Search for the cell housing the specified text and yield its [x, y] center coordinate. 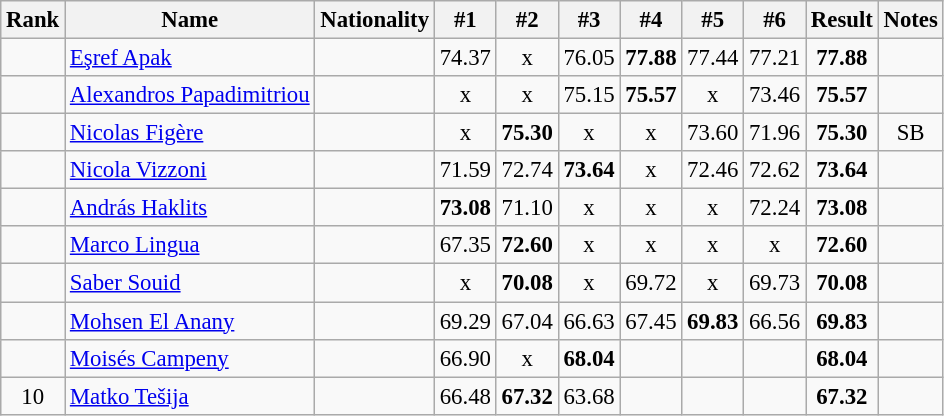
66.90 [465, 358]
71.59 [465, 170]
73.46 [775, 95]
67.45 [651, 321]
Name [190, 20]
72.62 [775, 170]
71.10 [527, 208]
#3 [589, 20]
#2 [527, 20]
Nationality [374, 20]
Saber Souid [190, 283]
Matko Tešija [190, 396]
69.72 [651, 283]
76.05 [589, 58]
Alexandros Papadimitriou [190, 95]
71.96 [775, 133]
72.46 [713, 170]
74.37 [465, 58]
77.44 [713, 58]
#4 [651, 20]
#6 [775, 20]
66.48 [465, 396]
Rank [33, 20]
Marco Lingua [190, 245]
66.56 [775, 321]
72.24 [775, 208]
Mohsen El Anany [190, 321]
Notes [910, 20]
66.63 [589, 321]
63.68 [589, 396]
Eşref Apak [190, 58]
Result [842, 20]
SB [910, 133]
75.15 [589, 95]
Nicola Vizzoni [190, 170]
Nicolas Figère [190, 133]
András Haklits [190, 208]
69.73 [775, 283]
72.74 [527, 170]
67.04 [527, 321]
#5 [713, 20]
73.60 [713, 133]
#1 [465, 20]
67.35 [465, 245]
Moisés Campeny [190, 358]
10 [33, 396]
69.29 [465, 321]
77.21 [775, 58]
